For the text-containing cell, return its midpoint in [X, Y] coordinate format. 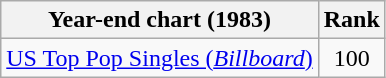
Year-end chart (1983) [160, 20]
100 [352, 58]
Rank [352, 20]
US Top Pop Singles (Billboard) [160, 58]
